From the cell containing the given text, extract its center point as [X, Y] coordinate. 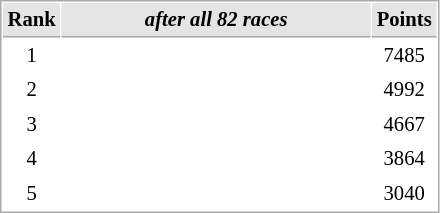
3864 [404, 158]
Points [404, 20]
Rank [32, 20]
4992 [404, 90]
4667 [404, 124]
2 [32, 90]
7485 [404, 56]
3040 [404, 194]
1 [32, 56]
after all 82 races [216, 20]
3 [32, 124]
4 [32, 158]
5 [32, 194]
